Provide the [x, y] coordinate of the cell's center where the given text is located.  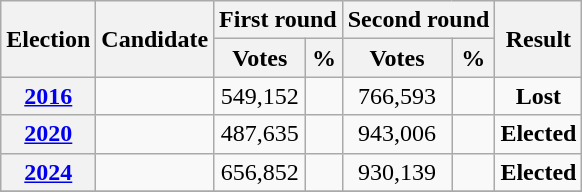
First round [278, 20]
Second round [418, 20]
930,139 [397, 172]
Lost [538, 96]
2016 [48, 96]
Result [538, 39]
943,006 [397, 134]
549,152 [260, 96]
487,635 [260, 134]
766,593 [397, 96]
Candidate [155, 39]
2024 [48, 172]
Election [48, 39]
656,852 [260, 172]
2020 [48, 134]
